Detect which cell encompasses the target text, then output its [X, Y] center coordinate. 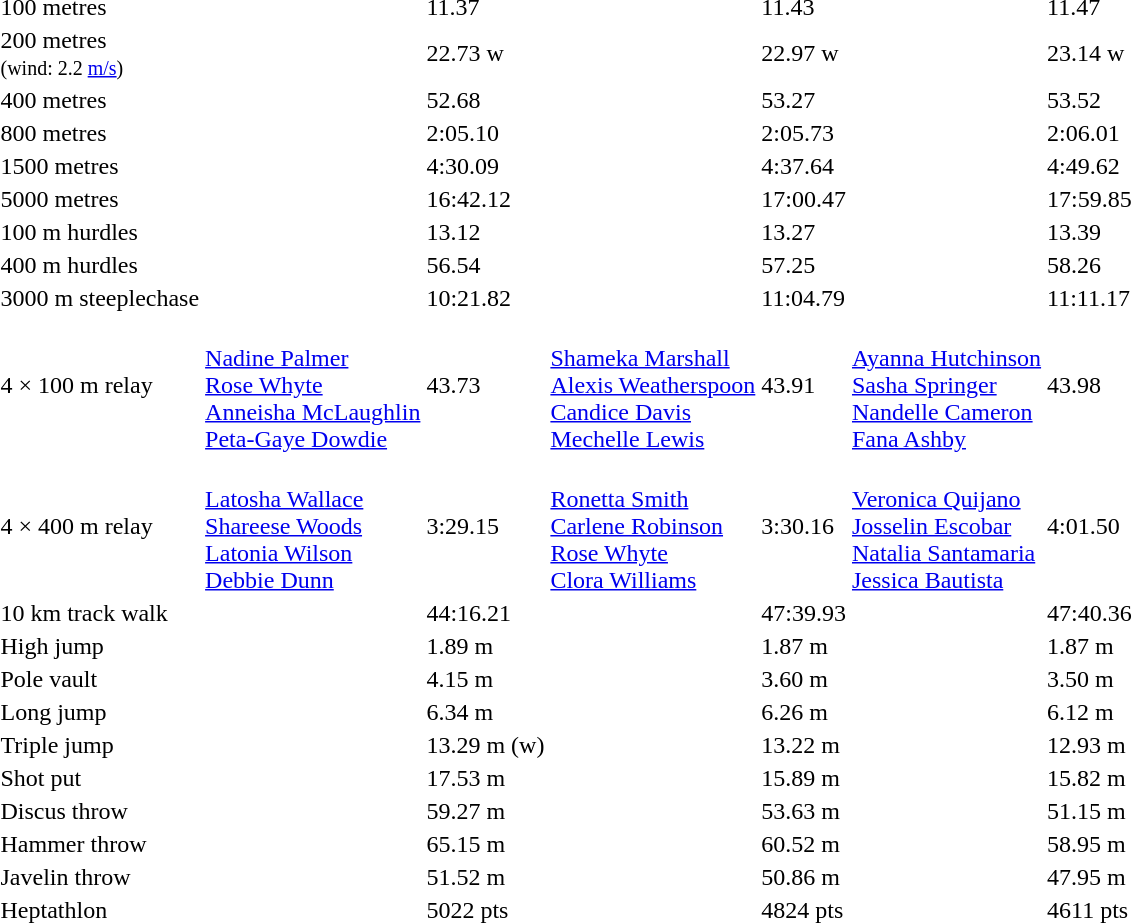
6.26 m [804, 712]
Ayanna HutchinsonSasha SpringerNandelle CameronFana Ashby [946, 385]
3:29.15 [486, 526]
16:42.12 [486, 199]
1.87 m [804, 646]
3:30.16 [804, 526]
4:37.64 [804, 166]
53.27 [804, 100]
59.27 m [486, 811]
43.73 [486, 385]
13.12 [486, 232]
22.97 w [804, 54]
43.91 [804, 385]
4.15 m [486, 679]
56.54 [486, 265]
10:21.82 [486, 298]
4:30.09 [486, 166]
17:00.47 [804, 199]
Nadine PalmerRose WhyteAnneisha McLaughlinPeta-Gaye Dowdie [313, 385]
2:05.73 [804, 133]
60.52 m [804, 844]
44:16.21 [486, 613]
17.53 m [486, 778]
3.60 m [804, 679]
65.15 m [486, 844]
11:04.79 [804, 298]
22.73 w [486, 54]
2:05.10 [486, 133]
6.34 m [486, 712]
53.63 m [804, 811]
1.89 m [486, 646]
47:39.93 [804, 613]
13.27 [804, 232]
Veronica QuijanoJosselin EscobarNatalia SantamariaJessica Bautista [946, 526]
15.89 m [804, 778]
57.25 [804, 265]
51.52 m [486, 877]
13.29 m (w) [486, 745]
Shameka MarshallAlexis WeatherspoonCandice DavisMechelle Lewis [653, 385]
52.68 [486, 100]
Latosha WallaceShareese WoodsLatonia WilsonDebbie Dunn [313, 526]
50.86 m [804, 877]
13.22 m [804, 745]
Ronetta SmithCarlene RobinsonRose WhyteClora Williams [653, 526]
